Pinpoint the cell where the given text exists, returning its (X, Y) midpoint coordinate. 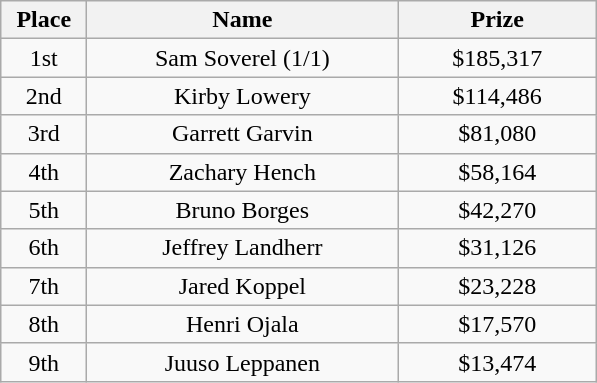
Place (44, 20)
$81,080 (498, 134)
$42,270 (498, 210)
$23,228 (498, 286)
$17,570 (498, 324)
8th (44, 324)
Name (242, 20)
$58,164 (498, 172)
Kirby Lowery (242, 96)
Zachary Hench (242, 172)
Bruno Borges (242, 210)
Garrett Garvin (242, 134)
7th (44, 286)
6th (44, 248)
2nd (44, 96)
9th (44, 362)
3rd (44, 134)
5th (44, 210)
Prize (498, 20)
$185,317 (498, 58)
$114,486 (498, 96)
$13,474 (498, 362)
Juuso Leppanen (242, 362)
Jared Koppel (242, 286)
$31,126 (498, 248)
1st (44, 58)
Jeffrey Landherr (242, 248)
Henri Ojala (242, 324)
4th (44, 172)
Sam Soverel (1/1) (242, 58)
